Pinpoint the cell where the given text exists, returning its [x, y] midpoint coordinate. 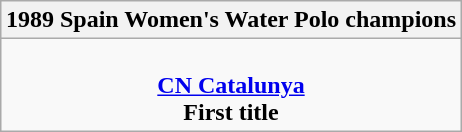
CN Catalunya First title [230, 85]
1989 Spain Women's Water Polo champions [230, 20]
